For the text-containing cell, return its midpoint in [X, Y] coordinate format. 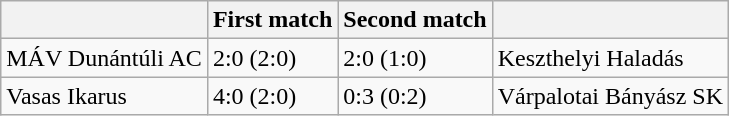
MÁV Dunántúli AC [104, 58]
2:0 (1:0) [415, 58]
4:0 (2:0) [272, 96]
Vasas Ikarus [104, 96]
Second match [415, 20]
2:0 (2:0) [272, 58]
First match [272, 20]
Várpalotai Bányász SK [610, 96]
0:3 (0:2) [415, 96]
Keszthelyi Haladás [610, 58]
